For the text-containing cell, return its midpoint in [X, Y] coordinate format. 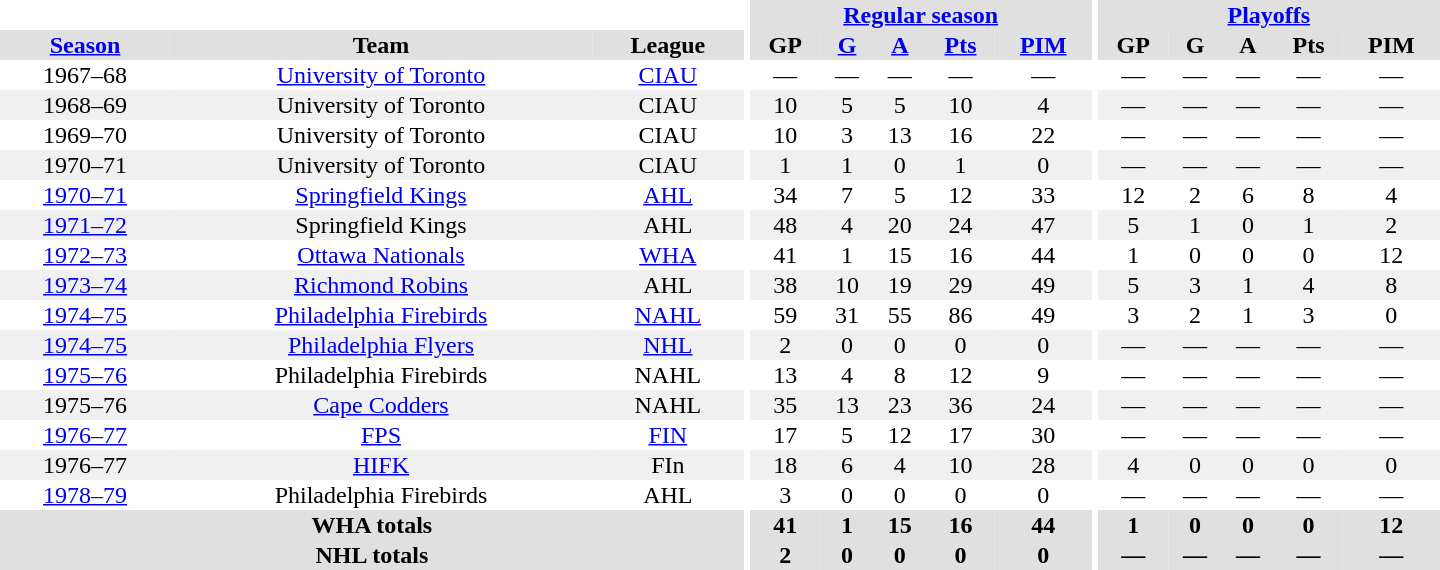
Ottawa Nationals [381, 255]
FIn [668, 465]
FPS [381, 435]
1973–74 [85, 285]
36 [960, 405]
30 [1044, 435]
FIN [668, 435]
WHA totals [372, 525]
1972–73 [85, 255]
86 [960, 315]
55 [900, 315]
47 [1044, 225]
Team [381, 45]
HIFK [381, 465]
22 [1044, 135]
20 [900, 225]
7 [848, 195]
9 [1044, 375]
NHL [668, 345]
59 [786, 315]
28 [1044, 465]
35 [786, 405]
Cape Codders [381, 405]
League [668, 45]
1978–79 [85, 495]
Regular season [921, 15]
33 [1044, 195]
1967–68 [85, 75]
31 [848, 315]
1969–70 [85, 135]
48 [786, 225]
34 [786, 195]
Season [85, 45]
NHL totals [372, 555]
WHA [668, 255]
Philadelphia Flyers [381, 345]
Richmond Robins [381, 285]
18 [786, 465]
1971–72 [85, 225]
29 [960, 285]
Playoffs [1269, 15]
23 [900, 405]
38 [786, 285]
1968–69 [85, 105]
19 [900, 285]
